Pinpoint the cell where the given text exists, returning its (x, y) midpoint coordinate. 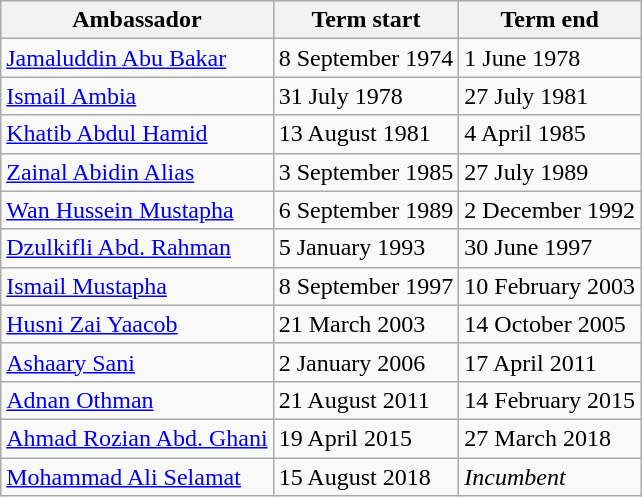
21 August 2011 (366, 400)
5 January 1993 (366, 248)
4 April 1985 (550, 134)
Term start (366, 20)
Mohammad Ali Selamat (137, 477)
2 January 2006 (366, 362)
17 April 2011 (550, 362)
13 August 1981 (366, 134)
Incumbent (550, 477)
Khatib Abdul Hamid (137, 134)
Dzulkifli Abd. Rahman (137, 248)
8 September 1997 (366, 286)
1 June 1978 (550, 58)
14 February 2015 (550, 400)
Ismail Mustapha (137, 286)
Wan Hussein Mustapha (137, 210)
27 March 2018 (550, 438)
Jamaluddin Abu Bakar (137, 58)
21 March 2003 (366, 324)
30 June 1997 (550, 248)
31 July 1978 (366, 96)
15 August 2018 (366, 477)
Ahmad Rozian Abd. Ghani (137, 438)
27 July 1981 (550, 96)
27 July 1989 (550, 172)
Adnan Othman (137, 400)
10 February 2003 (550, 286)
6 September 1989 (366, 210)
Husni Zai Yaacob (137, 324)
19 April 2015 (366, 438)
2 December 1992 (550, 210)
Ashaary Sani (137, 362)
Ambassador (137, 20)
Ismail Ambia (137, 96)
Zainal Abidin Alias (137, 172)
3 September 1985 (366, 172)
8 September 1974 (366, 58)
14 October 2005 (550, 324)
Term end (550, 20)
